Search for the cell housing the specified text and yield its (X, Y) center coordinate. 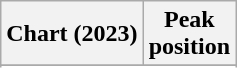
Peakposition (189, 34)
Chart (2023) (72, 34)
